From the cell containing the given text, extract its center point as [X, Y] coordinate. 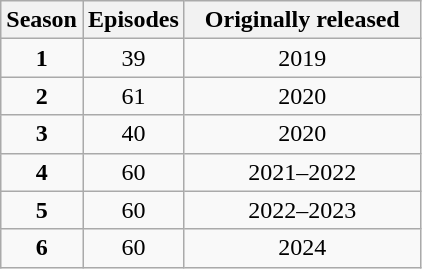
Episodes [133, 20]
2022–2023 [302, 210]
4 [42, 172]
2 [42, 96]
2024 [302, 248]
2019 [302, 58]
Originally released [302, 20]
Season [42, 20]
3 [42, 134]
5 [42, 210]
1 [42, 58]
2021–2022 [302, 172]
6 [42, 248]
39 [133, 58]
40 [133, 134]
61 [133, 96]
